Detect which cell encompasses the target text, then output its (X, Y) center coordinate. 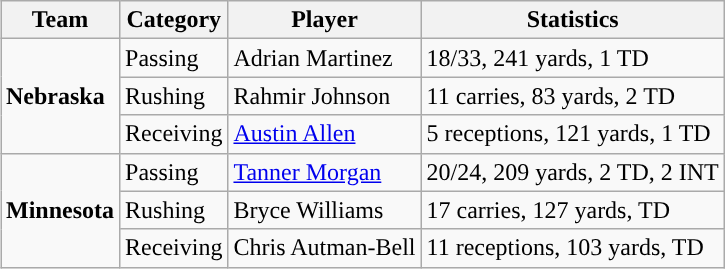
Rahmir Johnson (324, 96)
20/24, 209 yards, 2 TD, 2 INT (572, 172)
Statistics (572, 20)
11 carries, 83 yards, 2 TD (572, 96)
Bryce Williams (324, 210)
Minnesota (60, 210)
Category (174, 20)
Austin Allen (324, 134)
Chris Autman-Bell (324, 248)
Nebraska (60, 96)
Tanner Morgan (324, 172)
Player (324, 20)
5 receptions, 121 yards, 1 TD (572, 134)
18/33, 241 yards, 1 TD (572, 58)
11 receptions, 103 yards, TD (572, 248)
17 carries, 127 yards, TD (572, 210)
Adrian Martinez (324, 58)
Team (60, 20)
